Provide the [x, y] coordinate of the cell's center where the given text is located.  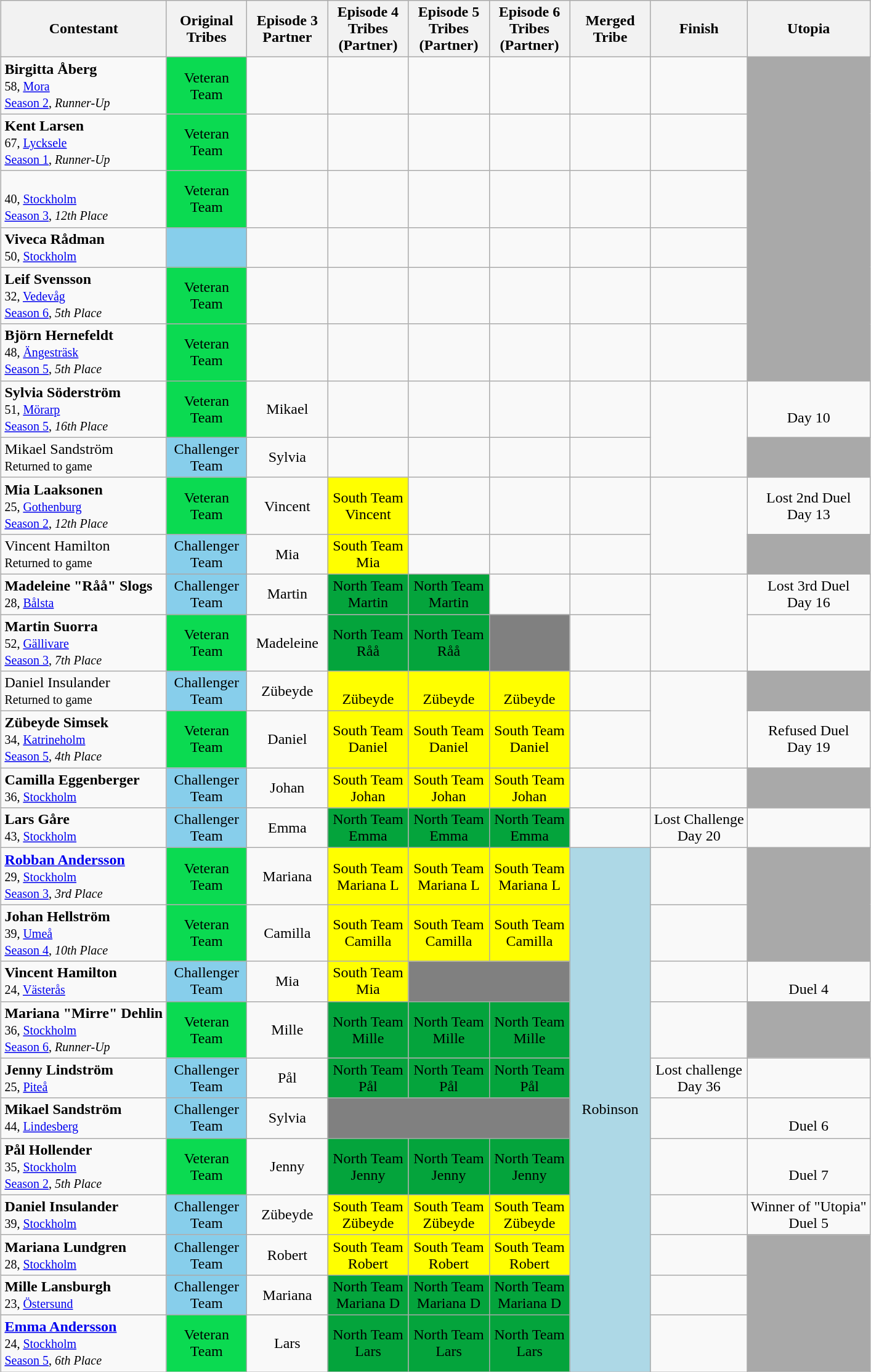
Mille [287, 1030]
Camilla Eggenberger36, Stockholm [84, 788]
Johan Hellström39, UmeåSeason 4, 10th Place [84, 933]
Martin Suorra52, GällivareSeason 3, 7th Place [84, 643]
Pål Hollender35, StockholmSeason 2, 5th Place [84, 1166]
Lars [287, 1343]
Mikael Sandström44, Lindesberg [84, 1118]
Madeleine [287, 643]
Contestant [84, 29]
Robert [287, 1255]
Kent Larsen67, LyckseleSeason 1, Runner-Up [84, 142]
Duel 6 [808, 1118]
Episode 5Tribes(Partner) [448, 29]
Lost 3rd DuelDay 16 [808, 594]
Lost ChallengeDay 20 [699, 828]
Episode 3Partner [287, 29]
Martin [287, 594]
Daniel [287, 740]
40, StockholmSeason 3, 12th Place [84, 199]
Jenny [287, 1166]
Emma [287, 828]
Mikael [287, 409]
Jenny Lindström25, Piteå [84, 1078]
Viveca Rådman50, Stockholm [84, 248]
OriginalTribes [207, 29]
Daniel Insulander39, Stockholm [84, 1214]
Lost 2nd DuelDay 13 [808, 506]
Vincent [287, 506]
Robinson [610, 1110]
Pål [287, 1078]
Lost challengeDay 36 [699, 1078]
Lars Gåre43, Stockholm [84, 828]
Episode 6Tribes(Partner) [530, 29]
Mia Laaksonen25, GothenburgSeason 2, 12th Place [84, 506]
Johan [287, 788]
Refused DuelDay 19 [808, 740]
Winner of "Utopia"Duel 5 [808, 1214]
Vincent Hamilton24, Västerås [84, 982]
Madeleine "Råå" Slogs28, Bålsta [84, 594]
Utopia [808, 29]
Duel 7 [808, 1166]
Sylvia Söderström51, MörarpSeason 5, 16th Place [84, 409]
Robban Andersson29, StockholmSeason 3, 3rd Place [84, 876]
Episode 4Tribes(Partner) [368, 29]
Duel 4 [808, 982]
Leif Svensson32, VedevågSeason 6, 5th Place [84, 296]
Zübeyde Simsek34, KatrineholmSeason 5, 4th Place [84, 740]
Daniel InsulanderReturned to game [84, 691]
Mariana Lundgren28, Stockholm [84, 1255]
Emma Andersson24, StockholmSeason 5, 6th Place [84, 1343]
Merged Tribe [610, 29]
South TeamVincent [368, 506]
Mariana "Mirre" Dehlin36, StockholmSeason 6, Runner-Up [84, 1030]
Björn Hernefeldt48, ÄngesträskSeason 5, 5th Place [84, 352]
Birgitta Åberg58, MoraSeason 2, Runner-Up [84, 86]
Day 10 [808, 409]
Mille Lansburgh23, Östersund [84, 1294]
Finish [699, 29]
Camilla [287, 933]
Mikael SandströmReturned to game [84, 457]
Vincent HamiltonReturned to game [84, 554]
